For the text-containing cell, return its midpoint in (x, y) coordinate format. 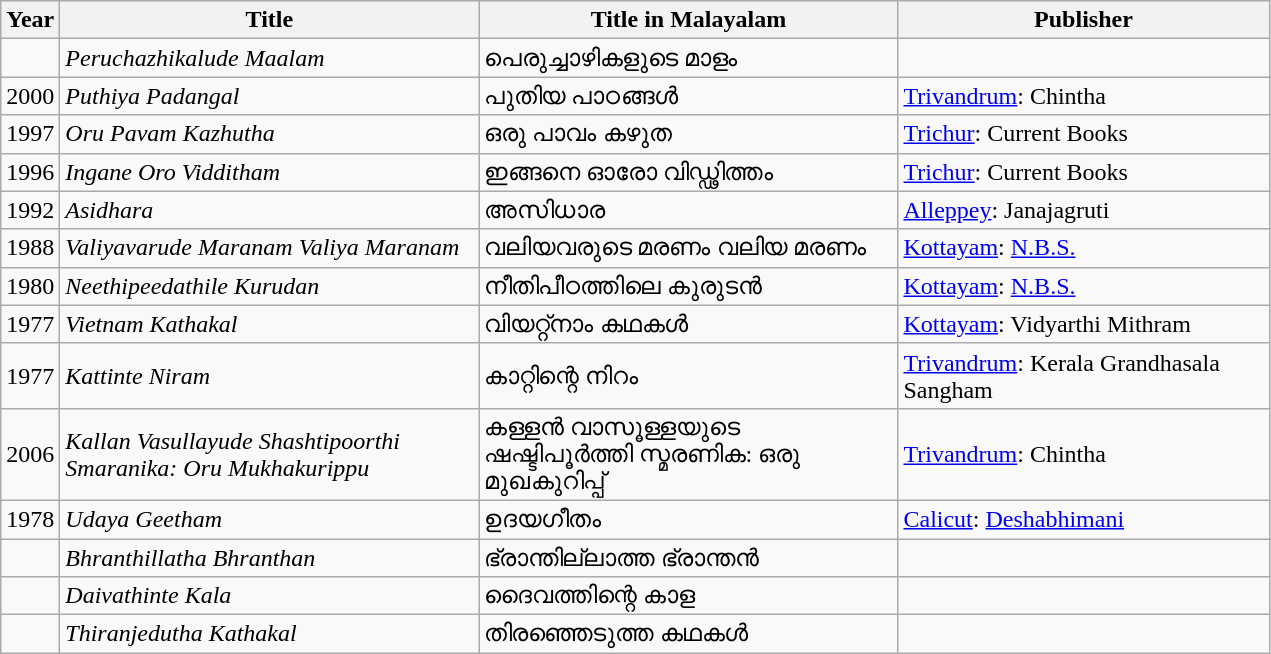
കള്ളന്‍ വാസൂള്ളയുടെ ഷഷ്ടിപൂര്‍ത്തി സ്മരണിക: ഒരു മുഖകുറിപ്പ് (688, 454)
ഉദയഗീതം (688, 519)
വിയറ്റ്നാം കഥകള്‍ (688, 324)
Oru Pavam Kazhutha (270, 134)
1997 (30, 134)
Ingane Oro Vidditham (270, 172)
1980 (30, 286)
വലിയവരുടെ മരണം വലിയ മരണം (688, 248)
Title (270, 20)
ഒരു പാവം കഴുത (688, 134)
Kottayam: Vidyarthi Mithram (1084, 324)
തിരഞ്ഞെടുത്ത കഥകള്‍ (688, 634)
നീതിപീഠത്തിലെ കുരുടന്‍ (688, 286)
Calicut: Deshabhimani (1084, 519)
പെരുച്ചാഴികളുടെ മാളം (688, 58)
Thiranjedutha Kathakal (270, 634)
Kattinte Niram (270, 376)
1996 (30, 172)
ഭ്രാന്തില്ലാത്ത ഭ്രാന്തന്‍ (688, 557)
Publisher (1084, 20)
Puthiya Padangal (270, 96)
Year (30, 20)
അസിധാര (688, 210)
Asidhara (270, 210)
Peruchazhikalude Maalam (270, 58)
Daivathinte Kala (270, 596)
Bhranthillatha Bhranthan (270, 557)
ഇങ്ങനെ ഓരോ വിഡ്ഢിത്തം (688, 172)
Title in Malayalam (688, 20)
Valiyavarude Maranam Valiya Maranam (270, 248)
Neethipeedathile Kurudan (270, 286)
Trivandrum: Kerala Grandhasala Sangham (1084, 376)
കാറ്റിന്റെ നിറം (688, 376)
1988 (30, 248)
1992 (30, 210)
പുതിയ പാഠങ്ങള്‍ (688, 96)
Vietnam Kathakal (270, 324)
Udaya Geetham (270, 519)
1978 (30, 519)
Alleppey: Janajagruti (1084, 210)
2000 (30, 96)
ദൈവത്തിന്റെ കാള (688, 596)
Kallan Vasullayude Shashtipoorthi Smaranika: Oru Mukhakurippu (270, 454)
2006 (30, 454)
